Provide the (X, Y) coordinate of the cell's center where the given text is located.  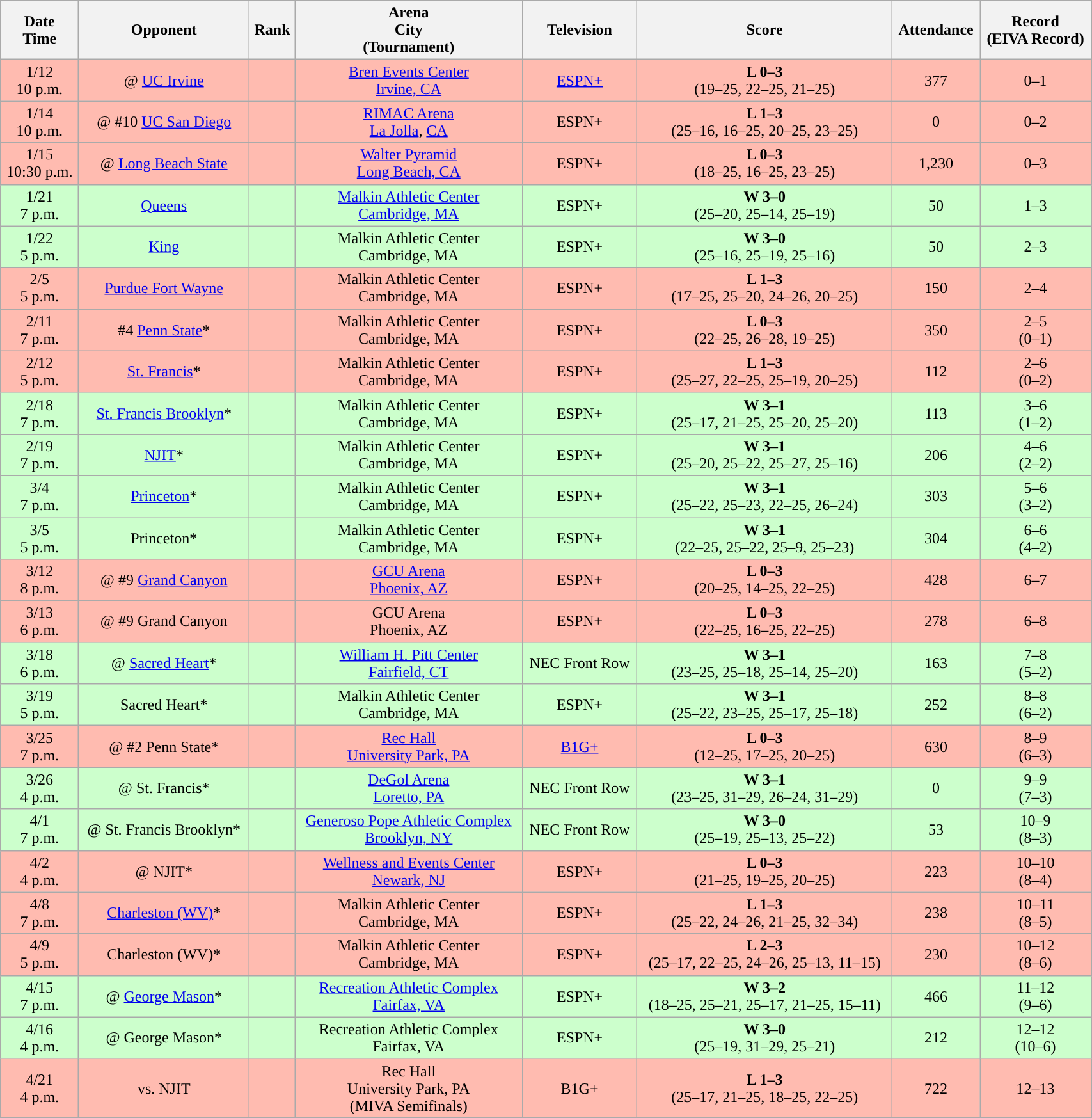
3/128 p.m. (40, 580)
DeGol ArenaLoretto, PA (408, 788)
2–4 (1036, 288)
3/55 p.m. (40, 538)
6–7 (1036, 580)
1/217 p.m. (40, 205)
W 3–0 (25–20, 25–14, 25–19) (765, 205)
NJIT* (164, 454)
@ UC Irvine (164, 81)
722 (937, 1088)
10–12(8–6) (1036, 955)
@ #2 Penn State* (164, 746)
Attendance (937, 30)
W 3–2(18–25, 25–21, 25–17, 21–25, 15–11) (765, 996)
Walter PyramidLong Beach, CA (408, 164)
278 (937, 622)
W 3–1(23–25, 31–29, 26–24, 31–29) (765, 788)
3/186 p.m. (40, 663)
630 (937, 746)
L 0–3(22–25, 16–25, 22–25) (765, 622)
W 3–0(25–19, 25–13, 25–22) (765, 829)
4/17 p.m. (40, 829)
L 1–3(25–22, 24–26, 21–25, 32–34) (765, 913)
206 (937, 454)
1/1510:30 p.m. (40, 164)
@ NJIT* (164, 872)
1,230 (937, 164)
W 3–0(25–19, 31–29, 25–21) (765, 1038)
8–8(6–2) (1036, 705)
Record(EIVA Record) (1036, 30)
Queens (164, 205)
252 (937, 705)
112 (937, 371)
2–3 (1036, 247)
W 3–1(23–25, 25–18, 25–14, 25–20) (765, 663)
2/125 p.m. (40, 371)
St. Francis Brooklyn* (164, 413)
4/87 p.m. (40, 913)
L 0–3(20–25, 14–25, 22–25) (765, 580)
L 1–3(25–16, 16–25, 20–25, 23–25) (765, 122)
12–12(10–6) (1036, 1038)
3/264 p.m. (40, 788)
W 3–1(25–20, 25–22, 25–27, 25–16) (765, 454)
William H. Pitt CenterFairfield, CT (408, 663)
1–3 (1036, 205)
350 (937, 330)
10–10(8–4) (1036, 872)
0–1 (1036, 81)
7–8(5–2) (1036, 663)
3/195 p.m. (40, 705)
L 1–3(25–27, 22–25, 25–19, 20–25) (765, 371)
2/117 p.m. (40, 330)
53 (937, 829)
0–3 (1036, 164)
Score (765, 30)
2–6(0–2) (1036, 371)
3–6(1–2) (1036, 413)
Rec HallUniversity Park, PA (408, 746)
L 0–3(12–25, 17–25, 20–25) (765, 746)
Rec HallUniversity Park, PA(MIVA Semifinals) (408, 1088)
L 2–3(25–17, 22–25, 24–26, 25–13, 11–15) (765, 955)
L 1–3(25–17, 21–25, 18–25, 22–25) (765, 1088)
@ St. Francis Brooklyn* (164, 829)
L 0–3 (18–25, 16–25, 23–25) (765, 164)
@ Sacred Heart* (164, 663)
3/47 p.m. (40, 497)
377 (937, 81)
223 (937, 872)
W 3–1(25–22, 23–25, 25–17, 25–18) (765, 705)
11–12(9–6) (1036, 996)
@ #10 UC San Diego (164, 122)
2–5(0–1) (1036, 330)
L 0–3(19–25, 22–25, 21–25) (765, 81)
466 (937, 996)
Bren Events CenterIrvine, CA (408, 81)
@ St. Francis* (164, 788)
2/187 p.m. (40, 413)
St. Francis* (164, 371)
King (164, 247)
L 1–3(17–25, 25–20, 24–26, 20–25) (765, 288)
W 3–0(25–16, 25–19, 25–16) (765, 247)
2/55 p.m. (40, 288)
L 0–3(22–25, 26–28, 19–25) (765, 330)
212 (937, 1038)
4/214 p.m. (40, 1088)
@ Long Beach State (164, 164)
303 (937, 497)
238 (937, 913)
ArenaCity(Tournament) (408, 30)
4–6(2–2) (1036, 454)
#4 Penn State* (164, 330)
3/136 p.m. (40, 622)
W 3–1(25–22, 25–23, 22–25, 26–24) (765, 497)
163 (937, 663)
W 3–1(22–25, 25–22, 25–9, 25–23) (765, 538)
Opponent (164, 30)
0–2 (1036, 122)
4/164 p.m. (40, 1038)
230 (937, 955)
Wellness and Events CenterNewark, NJ (408, 872)
1/1210 p.m. (40, 81)
9–9(7–3) (1036, 788)
12–13 (1036, 1088)
Generoso Pope Athletic ComplexBrooklyn, NY (408, 829)
10–11(8–5) (1036, 913)
Rank (273, 30)
5–6(3–2) (1036, 497)
Purdue Fort Wayne (164, 288)
428 (937, 580)
4/157 p.m. (40, 996)
6–8 (1036, 622)
DateTime (40, 30)
304 (937, 538)
RIMAC ArenaLa Jolla, CA (408, 122)
10–9(8–3) (1036, 829)
W 3–1(25–17, 21–25, 25–20, 25–20) (765, 413)
6–6(4–2) (1036, 538)
L 0–3(21–25, 19–25, 20–25) (765, 872)
Sacred Heart* (164, 705)
4/95 p.m. (40, 955)
4/24 p.m. (40, 872)
1/1410 p.m. (40, 122)
113 (937, 413)
2/197 p.m. (40, 454)
8–9(6–3) (1036, 746)
vs. NJIT (164, 1088)
3/257 p.m. (40, 746)
1/225 p.m. (40, 247)
150 (937, 288)
Television (580, 30)
